Detect which cell encompasses the target text, then output its (X, Y) center coordinate. 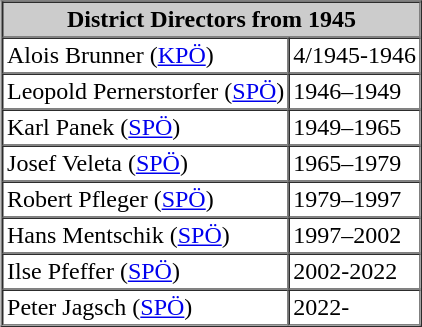
2002-2022 (355, 272)
Peter Jagsch (SPÖ) (146, 308)
4/1945-1946 (355, 56)
Robert Pfleger (SPÖ) (146, 200)
1946–1949 (355, 92)
District Directors from 1945 (212, 20)
Alois Brunner (KPÖ) (146, 56)
1997–2002 (355, 236)
1949–1965 (355, 128)
Karl Panek (SPÖ) (146, 128)
2022- (355, 308)
Josef Veleta (SPÖ) (146, 164)
Hans Mentschik (SPÖ) (146, 236)
1965–1979 (355, 164)
Leopold Pernerstorfer (SPÖ) (146, 92)
1979–1997 (355, 200)
Ilse Pfeffer (SPÖ) (146, 272)
